Scan for the cell matching the given text and deliver its (X, Y) coordinate at center. 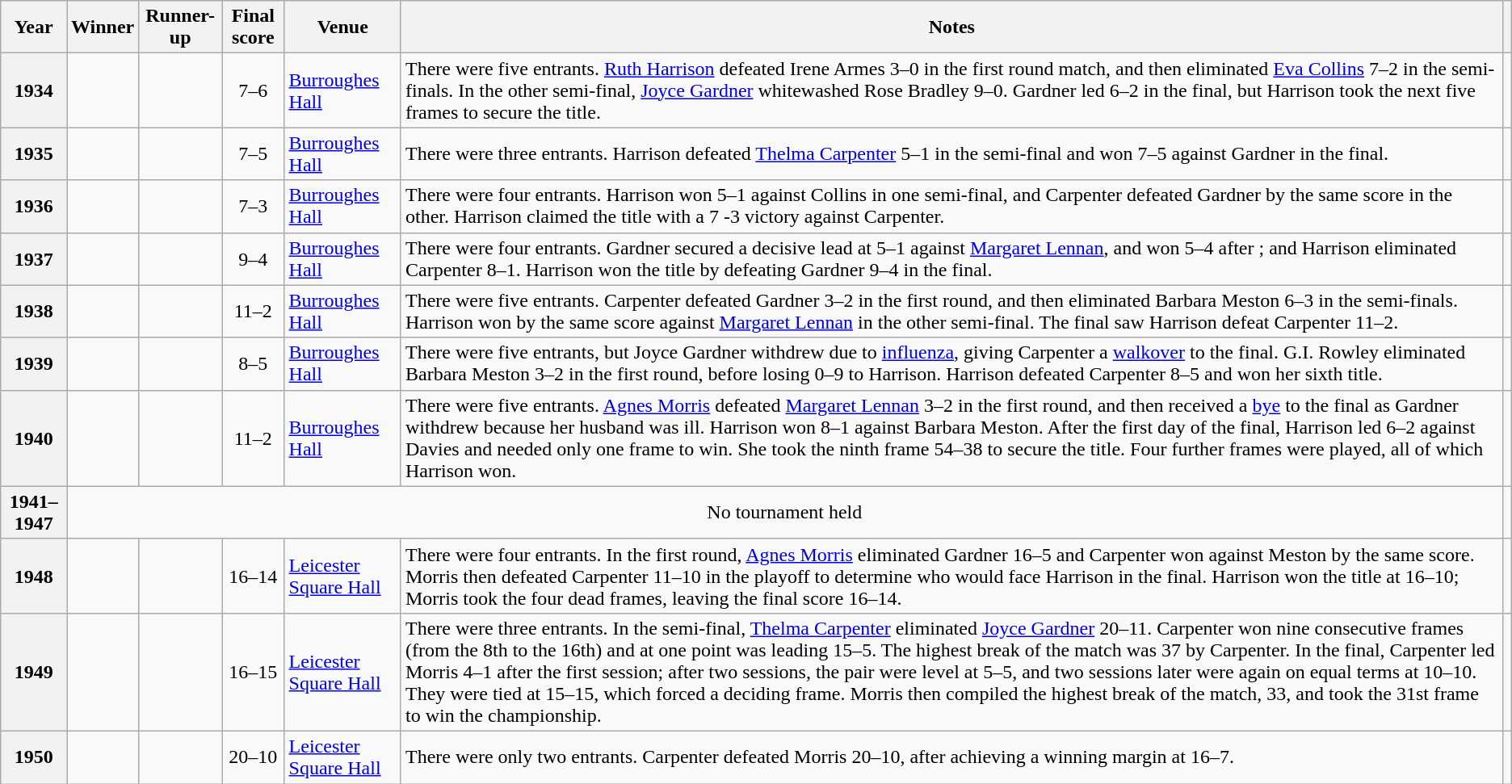
16–14 (254, 576)
1937 (34, 258)
1938 (34, 312)
Runner-up (181, 27)
1940 (34, 438)
1934 (34, 90)
1950 (34, 757)
There were only two entrants. Carpenter defeated Morris 20–10, after achieving a winning margin at 16–7. (951, 757)
No tournament held (784, 512)
1936 (34, 207)
1935 (34, 153)
16–15 (254, 672)
Venue (342, 27)
7–5 (254, 153)
8–5 (254, 363)
Year (34, 27)
20–10 (254, 757)
9–4 (254, 258)
Final score (254, 27)
1941–1947 (34, 512)
7–3 (254, 207)
1949 (34, 672)
1948 (34, 576)
There were three entrants. Harrison defeated Thelma Carpenter 5–1 in the semi-final and won 7–5 against Gardner in the final. (951, 153)
Notes (951, 27)
Winner (102, 27)
1939 (34, 363)
7–6 (254, 90)
